Scan for the cell matching the given text and deliver its [x, y] coordinate at center. 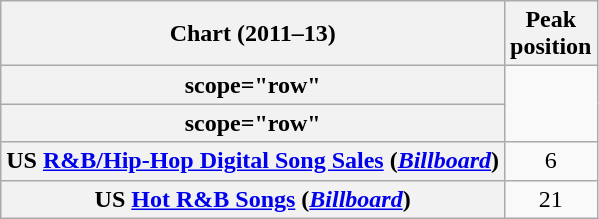
Peakposition [551, 34]
Chart (2011–13) [253, 34]
6 [551, 161]
US Hot R&B Songs (Billboard) [253, 199]
US R&B/Hip-Hop Digital Song Sales (Billboard) [253, 161]
21 [551, 199]
